Determine the (x, y) coordinate at the center of the cell enclosing the given text.  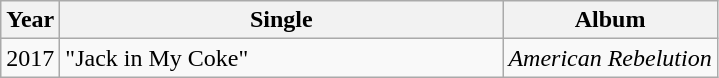
2017 (30, 58)
Album (610, 20)
American Rebelution (610, 58)
Single (282, 20)
"Jack in My Coke" (282, 58)
Year (30, 20)
